Return the [x, y] coordinate for the center point of the cell that contains the specified text.  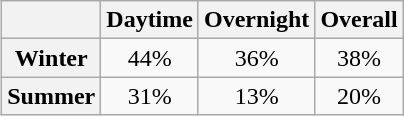
Overnight [256, 20]
44% [150, 58]
20% [359, 96]
Summer [52, 96]
13% [256, 96]
Daytime [150, 20]
36% [256, 58]
Winter [52, 58]
38% [359, 58]
Overall [359, 20]
31% [150, 96]
